Provide the [x, y] coordinate of the cell's center where the given text is located.  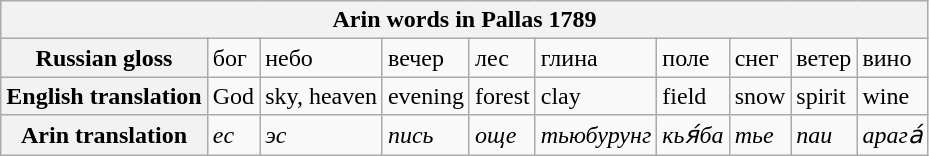
clay [596, 96]
Arin translation [104, 135]
evening [426, 96]
Russian gloss [104, 58]
глина [596, 58]
English translation [104, 96]
лес [502, 58]
небо [322, 58]
эc [322, 135]
forest [502, 96]
вино [892, 58]
поле [693, 58]
арага́ [892, 135]
снег [760, 58]
еc [233, 135]
sky, heaven [322, 96]
кья́ба [693, 135]
тьюбурунг [596, 135]
snow [760, 96]
бог [233, 58]
вечер [426, 58]
field [693, 96]
Arin words in Pallas 1789 [465, 20]
пись [426, 135]
паи [824, 135]
God [233, 96]
тье [760, 135]
ветер [824, 58]
spirit [824, 96]
wine [892, 96]
още [502, 135]
